Return the [x, y] coordinate for the center point of the cell that contains the specified text.  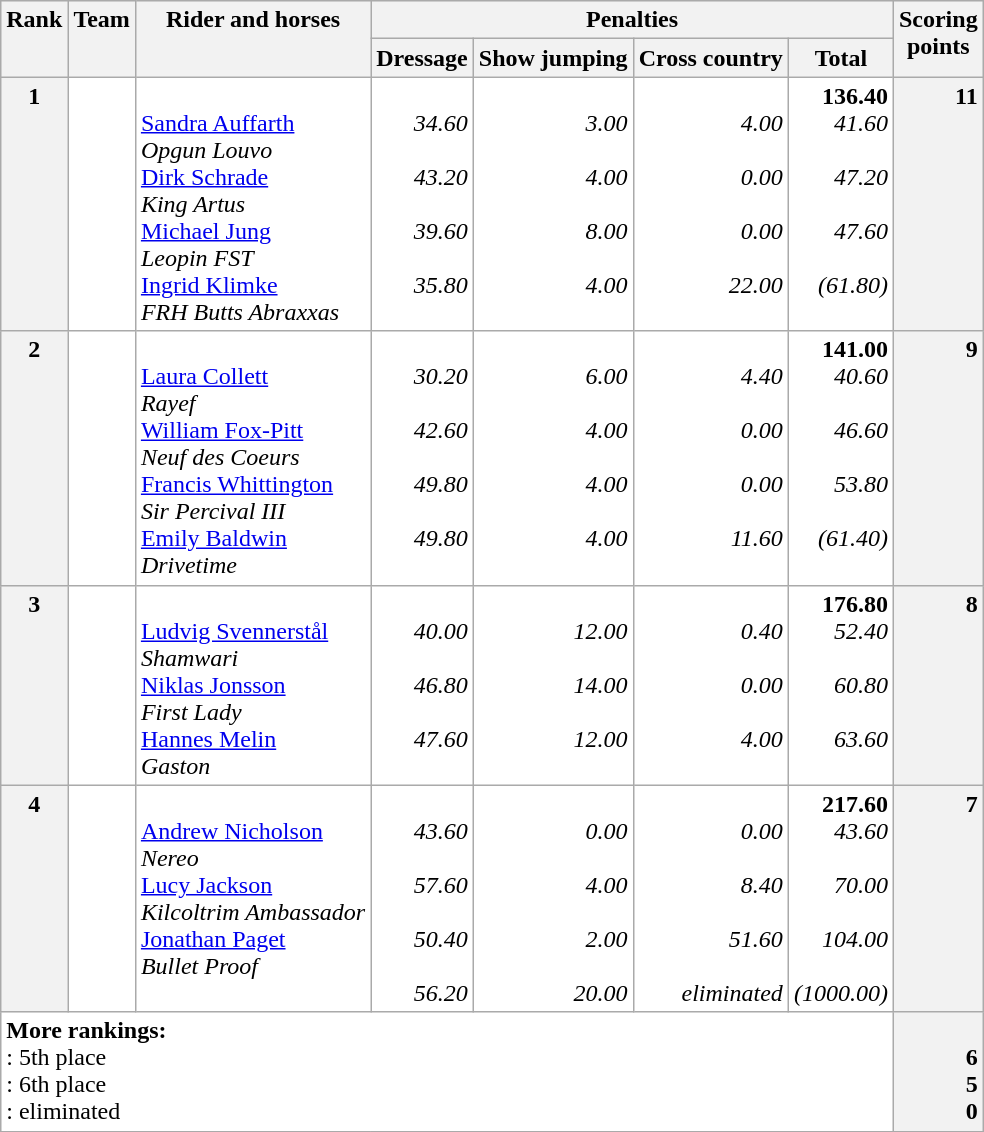
Andrew NicholsonNereoLucy JacksonKilcoltrim AmbassadorJonathan PagetBullet Proof [252, 898]
8 [938, 685]
4.000.000.0022.00 [710, 204]
4.400.000.0011.60 [710, 458]
2 [34, 458]
0.008.4051.60eliminated [710, 898]
6 5 0 [938, 1072]
Rider and horses [252, 39]
1 [34, 204]
6.004.004.004.00 [553, 458]
43.6057.6050.4056.20 [422, 898]
136.40 41.6047.2047.60(61.80) [840, 204]
Total [840, 58]
Dressage [422, 58]
0.400.004.00 [710, 685]
4 [34, 898]
Ludvig SvennerstålShamwariNiklas JonssonFirst LadyHannes MelinGaston [252, 685]
30.2042.6049.8049.80 [422, 458]
141.00 40.6046.6053.80(61.40) [840, 458]
217.60 43.6070.00104.00(1000.00) [840, 898]
Team [102, 39]
0.004.002.0020.00 [553, 898]
Cross country [710, 58]
Rank [34, 39]
9 [938, 458]
Scoring points [938, 39]
3 [34, 685]
Laura CollettRayefWilliam Fox-PittNeuf des CoeursFrancis WhittingtonSir Percival IIIEmily BaldwinDrivetime [252, 458]
40.0046.8047.60 [422, 685]
34.6043.2039.6035.80 [422, 204]
11 [938, 204]
176.80 52.4060.8063.60 [840, 685]
7 [938, 898]
Sandra AuffarthOpgun LouvoDirk SchradeKing ArtusMichael JungLeopin FSTIngrid KlimkeFRH Butts Abraxxas [252, 204]
More rankings: : 5th place : 6th place : eliminated [448, 1072]
3.004.008.004.00 [553, 204]
12.0014.0012.00 [553, 685]
Show jumping [553, 58]
Penalties [632, 20]
